Scan for the cell matching the given text and deliver its [X, Y] coordinate at center. 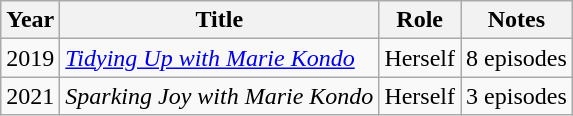
3 episodes [517, 96]
Title [220, 20]
Tidying Up with Marie Kondo [220, 58]
Role [420, 20]
2019 [30, 58]
2021 [30, 96]
Sparking Joy with Marie Kondo [220, 96]
Year [30, 20]
Notes [517, 20]
8 episodes [517, 58]
